Extract the (x, y) coordinate from the center of the cell holding the provided text.  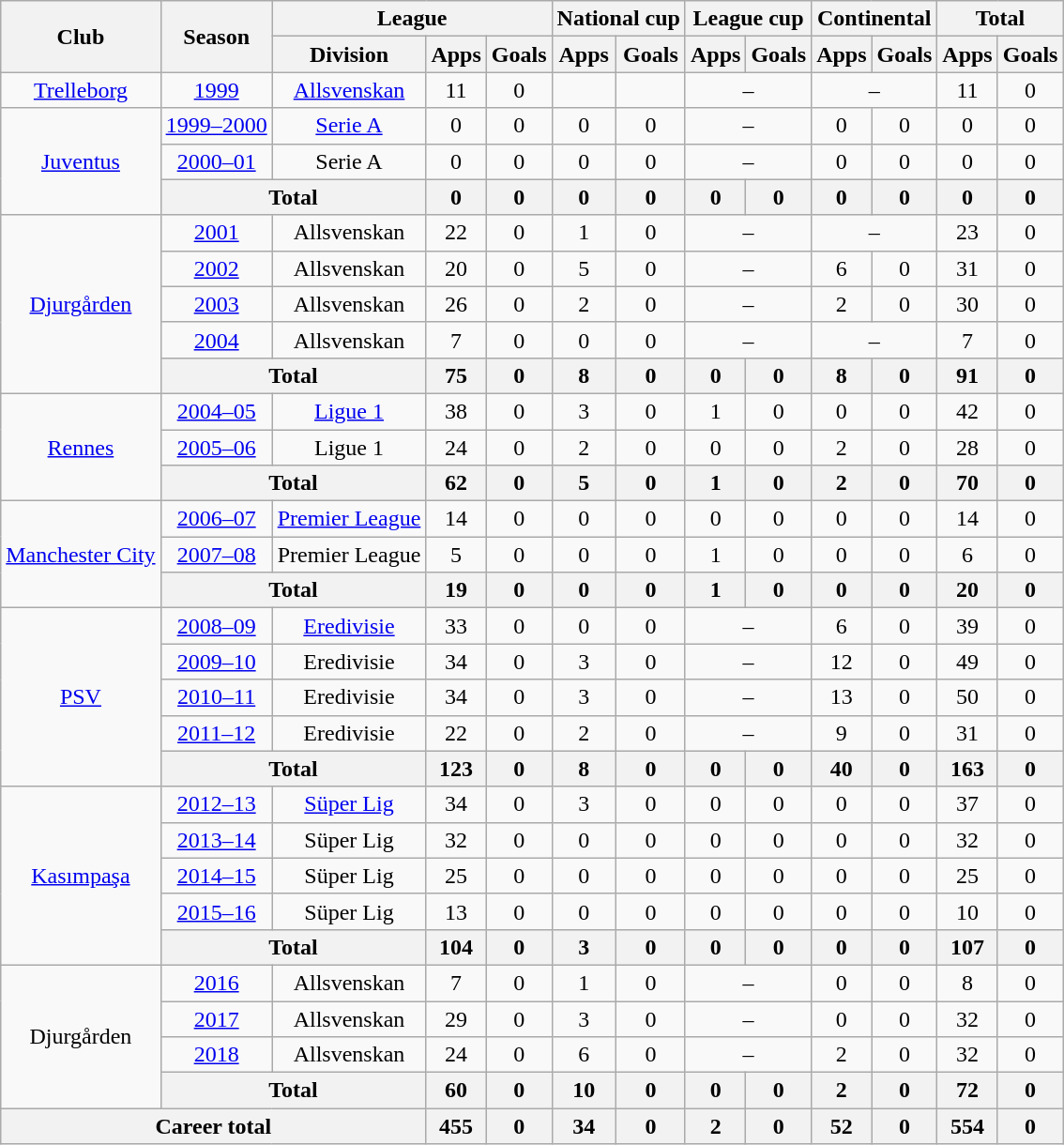
52 (842, 1126)
62 (456, 483)
Season (216, 37)
49 (967, 662)
2012–13 (216, 804)
2016 (216, 983)
2008–09 (216, 626)
39 (967, 626)
2007–08 (216, 555)
National cup (618, 19)
Juventus (81, 161)
1999 (216, 90)
554 (967, 1126)
2005–06 (216, 448)
19 (456, 590)
37 (967, 804)
28 (967, 448)
2000–01 (216, 161)
40 (842, 769)
12 (842, 662)
Career total (214, 1126)
Kasımpaşa (81, 876)
League cup (748, 19)
91 (967, 375)
2004–05 (216, 411)
2014–15 (216, 876)
2004 (216, 340)
38 (456, 411)
Club (81, 37)
26 (456, 304)
2002 (216, 268)
1999–2000 (216, 126)
29 (456, 1018)
2017 (216, 1018)
2013–14 (216, 840)
Division (349, 54)
123 (456, 769)
2001 (216, 233)
163 (967, 769)
Continental (874, 19)
104 (456, 947)
42 (967, 411)
Manchester City (81, 555)
50 (967, 697)
60 (456, 1091)
455 (456, 1126)
2003 (216, 304)
League (412, 19)
23 (967, 233)
30 (967, 304)
PSV (81, 697)
2009–10 (216, 662)
75 (456, 375)
33 (456, 626)
2010–11 (216, 697)
72 (967, 1091)
Trelleborg (81, 90)
2006–07 (216, 519)
107 (967, 947)
2011–12 (216, 733)
Rennes (81, 447)
2018 (216, 1055)
70 (967, 483)
9 (842, 733)
2015–16 (216, 911)
